Provide the [X, Y] coordinate of the cell's center where the given text is located.  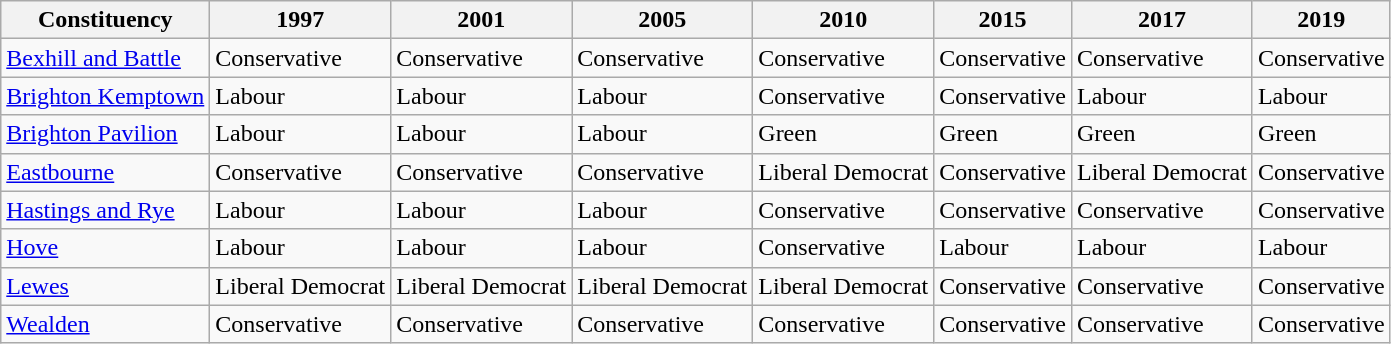
Bexhill and Battle [106, 58]
Constituency [106, 20]
Lewes [106, 286]
Brighton Kemptown [106, 96]
1997 [300, 20]
2005 [662, 20]
Hove [106, 248]
2001 [482, 20]
2019 [1321, 20]
Wealden [106, 324]
Eastbourne [106, 172]
Brighton Pavilion [106, 134]
Hastings and Rye [106, 210]
2010 [844, 20]
2015 [1003, 20]
2017 [1162, 20]
